Output the [X, Y] coordinate of the center of the cell containing the given text.  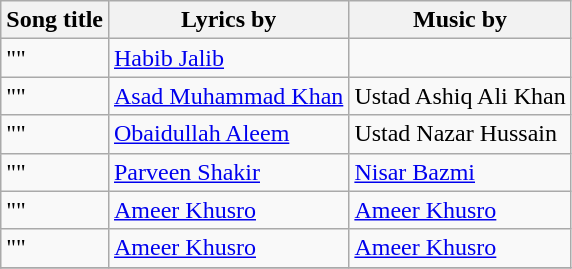
Ustad Nazar Hussain [460, 134]
Parveen Shakir [228, 172]
Obaidullah Aleem [228, 134]
Ustad Ashiq Ali Khan [460, 96]
Habib Jalib [228, 58]
Music by [460, 20]
Asad Muhammad Khan [228, 96]
Nisar Bazmi [460, 172]
Lyrics by [228, 20]
Song title [55, 20]
